Locate the cell with the specified text and output its [X, Y] center coordinate. 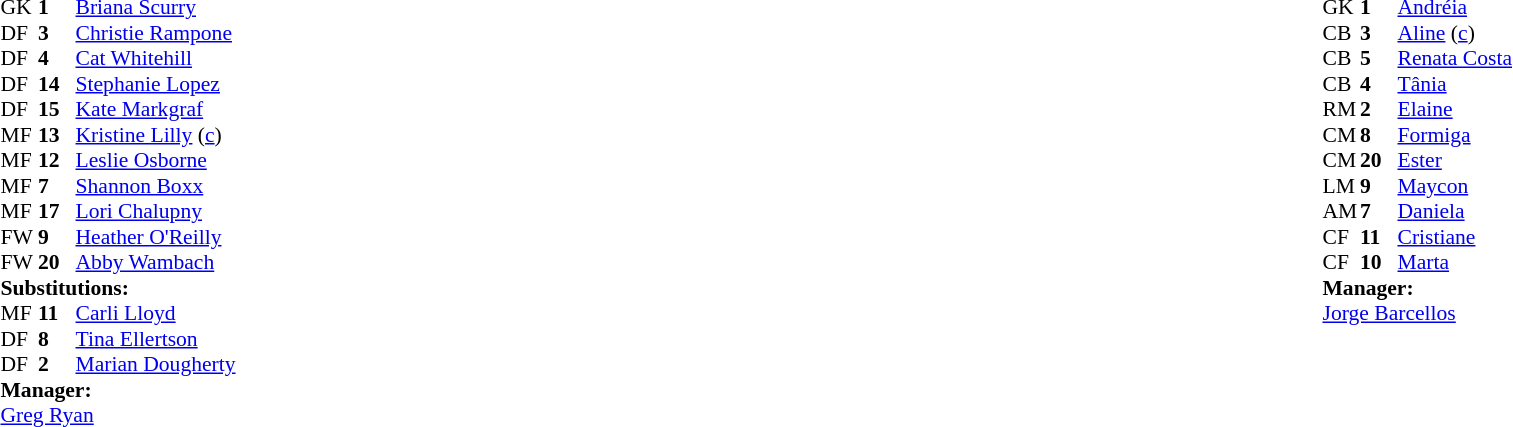
Cat Whitehill [156, 59]
14 [57, 84]
Carli Lloyd [156, 313]
Maycon [1454, 186]
Kate Markgraf [156, 109]
15 [57, 109]
Marian Dougherty [156, 365]
Daniela [1454, 211]
Marta [1454, 263]
Leslie Osborne [156, 161]
Jorge Barcellos [1417, 313]
Shannon Boxx [156, 186]
Substitutions: [118, 288]
RM [1341, 109]
AM [1341, 211]
10 [1379, 263]
Ester [1454, 161]
Abby Wambach [156, 263]
Kristine Lilly (c) [156, 135]
Heather O'Reilly [156, 237]
5 [1379, 59]
Elaine [1454, 109]
Lori Chalupny [156, 211]
Aline (c) [1454, 33]
Stephanie Lopez [156, 84]
Christie Rampone [156, 33]
17 [57, 211]
12 [57, 161]
13 [57, 135]
Renata Costa [1454, 59]
LM [1341, 186]
Cristiane [1454, 237]
Tina Ellertson [156, 339]
Formiga [1454, 135]
Tânia [1454, 84]
